Scan for the cell matching the given text and deliver its [X, Y] coordinate at center. 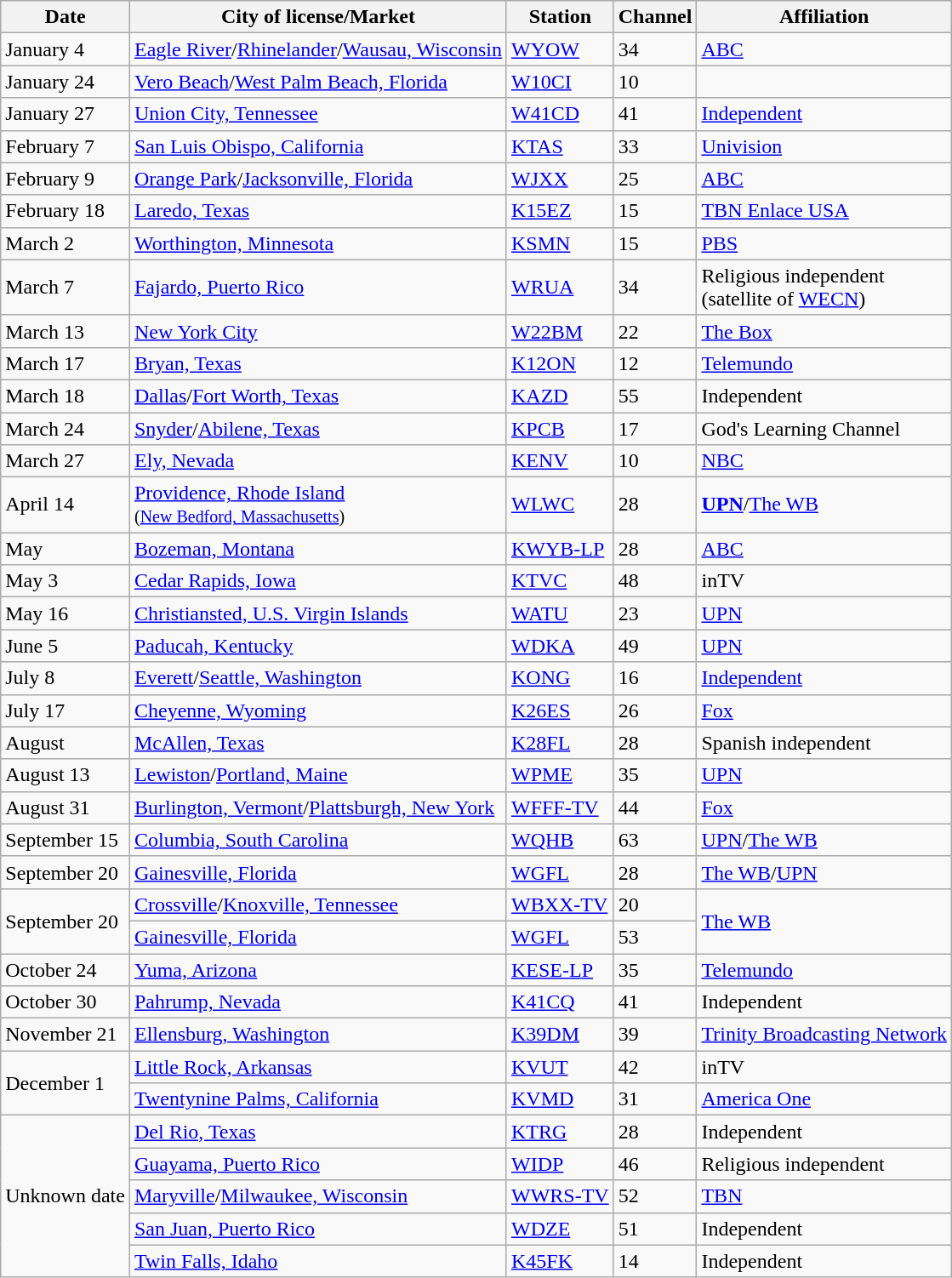
Columbia, South Carolina [318, 840]
Bozeman, Montana [318, 549]
November 21 [66, 1035]
Crossville/Knoxville, Tennessee [318, 904]
51 [655, 1229]
TBN Enlace USA [824, 211]
San Juan, Puerto Rico [318, 1229]
39 [655, 1035]
April 14 [66, 505]
KVUT [560, 1067]
July 8 [66, 678]
March 24 [66, 428]
May [66, 549]
Eagle River/Rhinelander/Wausau, Wisconsin [318, 49]
63 [655, 840]
Bryan, Texas [318, 363]
WJXX [560, 179]
WPME [560, 775]
KONG [560, 678]
KWYB-LP [560, 549]
KENV [560, 461]
Little Rock, Arkansas [318, 1067]
August [66, 743]
Ely, Nevada [318, 461]
Maryville/Milwaukee, Wisconsin [318, 1196]
K12ON [560, 363]
WFFF-TV [560, 807]
City of license/Market [318, 17]
WATU [560, 613]
WYOW [560, 49]
12 [655, 363]
Vero Beach/West Palm Beach, Florida [318, 82]
KVMD [560, 1099]
McAllen, Texas [318, 743]
Twentynine Palms, California [318, 1099]
31 [655, 1099]
June 5 [66, 646]
August 13 [66, 775]
KPCB [560, 428]
49 [655, 646]
Cheyenne, Wyoming [318, 710]
WIDP [560, 1164]
September 15 [66, 840]
KTVC [560, 581]
44 [655, 807]
May 16 [66, 613]
Providence, Rhode Island(New Bedford, Massachusetts) [318, 505]
22 [655, 331]
Spanish independent [824, 743]
26 [655, 710]
March 17 [66, 363]
14 [655, 1261]
Affiliation [824, 17]
WLWC [560, 505]
New York City [318, 331]
January 27 [66, 114]
WRUA [560, 288]
San Luis Obispo, California [318, 146]
February 18 [66, 211]
Guayama, Puerto Rico [318, 1164]
23 [655, 613]
W41CD [560, 114]
17 [655, 428]
WDKA [560, 646]
Unknown date [66, 1196]
Twin Falls, Idaho [318, 1261]
Paducah, Kentucky [318, 646]
K26ES [560, 710]
Snyder/Abilene, Texas [318, 428]
August 31 [66, 807]
July 17 [66, 710]
WQHB [560, 840]
Christiansted, U.S. Virgin Islands [318, 613]
KAZD [560, 396]
33 [655, 146]
K15EZ [560, 211]
The WB [824, 921]
K28FL [560, 743]
25 [655, 179]
Pahrump, Nevada [318, 1002]
Trinity Broadcasting Network [824, 1035]
Del Rio, Texas [318, 1132]
NBC [824, 461]
Date [66, 17]
January 4 [66, 49]
42 [655, 1067]
Orange Park/Jacksonville, Florida [318, 179]
Everett/Seattle, Washington [318, 678]
The Box [824, 331]
Union City, Tennessee [318, 114]
K39DM [560, 1035]
KSMN [560, 243]
52 [655, 1196]
Cedar Rapids, Iowa [318, 581]
March 2 [66, 243]
December 1 [66, 1083]
October 24 [66, 969]
WWRS-TV [560, 1196]
February 7 [66, 146]
March 18 [66, 396]
WDZE [560, 1229]
W10CI [560, 82]
TBN [824, 1196]
Worthington, Minnesota [318, 243]
Univision [824, 146]
Fajardo, Puerto Rico [318, 288]
W22BM [560, 331]
PBS [824, 243]
20 [655, 904]
Station [560, 17]
55 [655, 396]
America One [824, 1099]
The WB/UPN [824, 872]
K41CQ [560, 1002]
Religious independent (satellite of WECN) [824, 288]
January 24 [66, 82]
May 3 [66, 581]
Religious independent [824, 1164]
46 [655, 1164]
K45FK [560, 1261]
Ellensburg, Washington [318, 1035]
53 [655, 937]
February 9 [66, 179]
KTRG [560, 1132]
God's Learning Channel [824, 428]
Dallas/Fort Worth, Texas [318, 396]
Lewiston/Portland, Maine [318, 775]
Laredo, Texas [318, 211]
March 27 [66, 461]
16 [655, 678]
Burlington, Vermont/Plattsburgh, New York [318, 807]
KESE-LP [560, 969]
48 [655, 581]
Channel [655, 17]
October 30 [66, 1002]
KTAS [560, 146]
March 13 [66, 331]
March 7 [66, 288]
WBXX-TV [560, 904]
Yuma, Arizona [318, 969]
